Provide the (X, Y) coordinate of the cell's center where the given text is located.  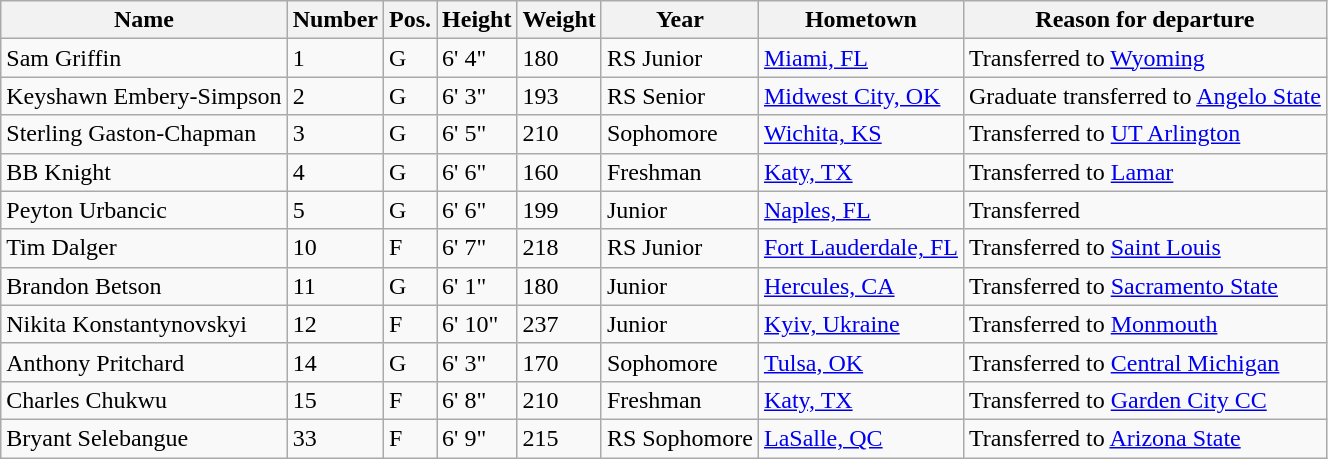
33 (335, 438)
Keyshawn Embery-Simpson (144, 96)
Weight (559, 20)
6' 10" (477, 324)
6' 1" (477, 286)
237 (559, 324)
4 (335, 172)
Number (335, 20)
14 (335, 362)
Kyiv, Ukraine (860, 324)
12 (335, 324)
Miami, FL (860, 58)
Height (477, 20)
Name (144, 20)
10 (335, 248)
Hometown (860, 20)
199 (559, 210)
Charles Chukwu (144, 400)
Tulsa, OK (860, 362)
Transferred to Central Michigan (1144, 362)
Midwest City, OK (860, 96)
Transferred to Monmouth (1144, 324)
Nikita Konstantynovskyi (144, 324)
Naples, FL (860, 210)
Transferred to Wyoming (1144, 58)
Sterling Gaston-Chapman (144, 134)
5 (335, 210)
Reason for departure (1144, 20)
3 (335, 134)
1 (335, 58)
Transferred to Garden City CC (1144, 400)
Bryant Selebangue (144, 438)
Tim Dalger (144, 248)
LaSalle, QC (860, 438)
6' 5" (477, 134)
11 (335, 286)
6' 8" (477, 400)
Year (680, 20)
RS Senior (680, 96)
193 (559, 96)
Fort Lauderdale, FL (860, 248)
Brandon Betson (144, 286)
Graduate transferred to Angelo State (1144, 96)
15 (335, 400)
Transferred to UT Arlington (1144, 134)
170 (559, 362)
RS Sophomore (680, 438)
160 (559, 172)
Pos. (410, 20)
Wichita, KS (860, 134)
Transferred (1144, 210)
218 (559, 248)
Transferred to Arizona State (1144, 438)
Hercules, CA (860, 286)
6' 9" (477, 438)
6' 7" (477, 248)
Transferred to Saint Louis (1144, 248)
2 (335, 96)
Peyton Urbancic (144, 210)
Sam Griffin (144, 58)
215 (559, 438)
Transferred to Lamar (1144, 172)
Transferred to Sacramento State (1144, 286)
6' 4" (477, 58)
BB Knight (144, 172)
Anthony Pritchard (144, 362)
